Detect which cell encompasses the target text, then output its (X, Y) center coordinate. 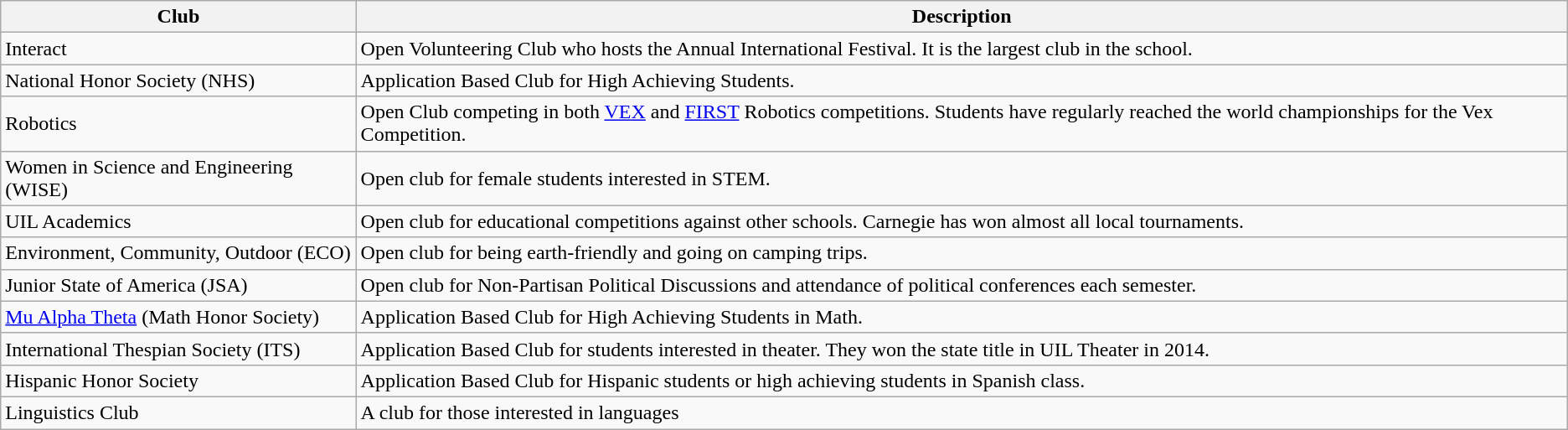
Application Based Club for High Achieving Students in Math. (962, 317)
Application Based Club for students interested in theater. They won the state title in UIL Theater in 2014. (962, 349)
Linguistics Club (178, 412)
Club (178, 17)
National Honor Society (NHS) (178, 80)
International Thespian Society (ITS) (178, 349)
Robotics (178, 124)
Environment, Community, Outdoor (ECO) (178, 253)
Open club for being earth-friendly and going on camping trips. (962, 253)
Application Based Club for Hispanic students or high achieving students in Spanish class. (962, 381)
A club for those interested in languages (962, 412)
Hispanic Honor Society (178, 381)
Interact (178, 49)
Women in Science and Engineering (WISE) (178, 178)
Open Volunteering Club who hosts the Annual International Festival. It is the largest club in the school. (962, 49)
Open club for female students interested in STEM. (962, 178)
Open club for Non-Partisan Political Discussions and attendance of political conferences each semester. (962, 285)
Junior State of America (JSA) (178, 285)
UIL Academics (178, 221)
Mu Alpha Theta (Math Honor Society) (178, 317)
Application Based Club for High Achieving Students. (962, 80)
Open Club competing in both VEX and FIRST Robotics competitions. Students have regularly reached the world championships for the Vex Competition. (962, 124)
Description (962, 17)
Open club for educational competitions against other schools. Carnegie has won almost all local tournaments. (962, 221)
